Provide the [x, y] coordinate of the cell's center where the given text is located.  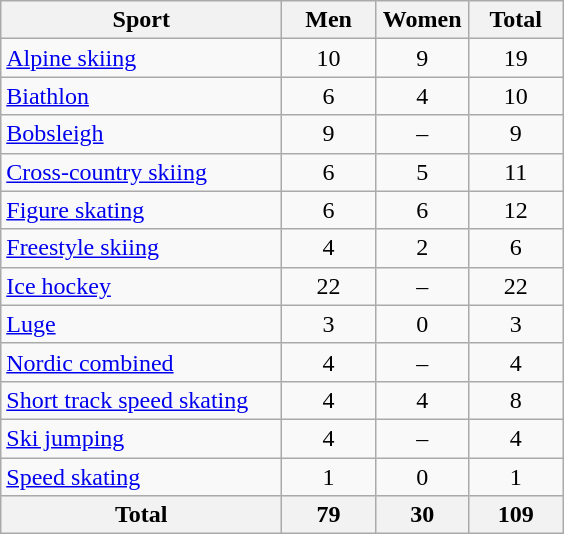
Sport [142, 20]
Ski jumping [142, 438]
Biathlon [142, 96]
Short track speed skating [142, 400]
Alpine skiing [142, 58]
Cross-country skiing [142, 172]
Nordic combined [142, 362]
Speed skating [142, 477]
19 [516, 58]
Bobsleigh [142, 134]
8 [516, 400]
109 [516, 515]
11 [516, 172]
30 [422, 515]
2 [422, 248]
Men [329, 20]
12 [516, 210]
Freestyle skiing [142, 248]
Figure skating [142, 210]
79 [329, 515]
5 [422, 172]
Luge [142, 324]
Women [422, 20]
Ice hockey [142, 286]
